Locate the cell with the specified text and output its (x, y) center coordinate. 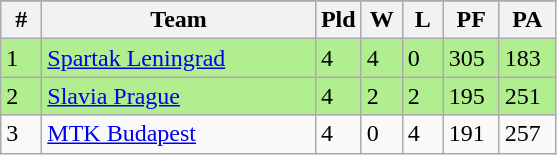
183 (527, 58)
195 (471, 96)
257 (527, 134)
Pld (338, 20)
Slavia Prague (179, 96)
L (422, 20)
251 (527, 96)
305 (471, 58)
PA (527, 20)
191 (471, 134)
Team (179, 20)
Spartak Leningrad (179, 58)
PF (471, 20)
MTK Budapest (179, 134)
W (382, 20)
1 (22, 58)
# (22, 20)
3 (22, 134)
